Identify which cell holds the provided text, then report its [X, Y] central coordinate. 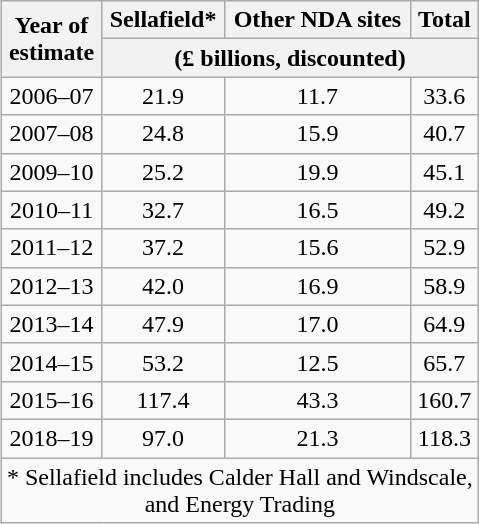
49.2 [444, 210]
117.4 [164, 400]
21.3 [317, 438]
40.7 [444, 134]
15.9 [317, 134]
Sellafield* [164, 20]
118.3 [444, 438]
24.8 [164, 134]
11.7 [317, 96]
2013–14 [51, 324]
2014–15 [51, 362]
19.9 [317, 172]
16.5 [317, 210]
2006–07 [51, 96]
(£ billions, discounted) [290, 58]
58.9 [444, 286]
Total [444, 20]
64.9 [444, 324]
2012–13 [51, 286]
2011–12 [51, 248]
25.2 [164, 172]
65.7 [444, 362]
Other NDA sites [317, 20]
2010–11 [51, 210]
2018–19 [51, 438]
97.0 [164, 438]
160.7 [444, 400]
37.2 [164, 248]
2007–08 [51, 134]
43.3 [317, 400]
47.9 [164, 324]
2015–16 [51, 400]
2009–10 [51, 172]
45.1 [444, 172]
32.7 [164, 210]
* Sellafield includes Calder Hall and Windscale,and Energy Trading [240, 490]
53.2 [164, 362]
17.0 [317, 324]
33.6 [444, 96]
Year ofestimate [51, 39]
16.9 [317, 286]
42.0 [164, 286]
12.5 [317, 362]
52.9 [444, 248]
15.6 [317, 248]
21.9 [164, 96]
